Scan for the cell matching the given text and deliver its [x, y] coordinate at center. 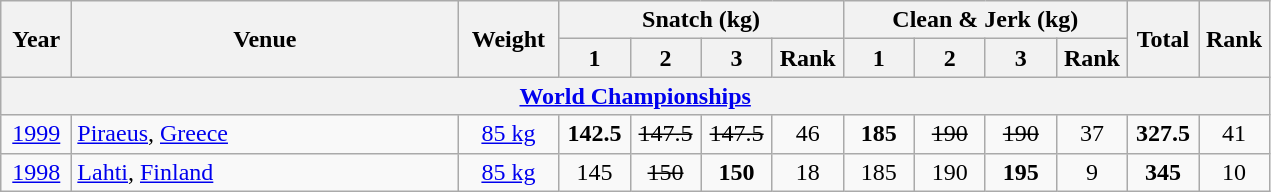
345 [1162, 172]
Lahti, Finland [265, 172]
37 [1092, 134]
9 [1092, 172]
World Championships [636, 96]
Total [1162, 39]
Weight [508, 39]
195 [1020, 172]
1999 [36, 134]
Venue [265, 39]
Piraeus, Greece [265, 134]
41 [1234, 134]
Snatch (kg) [701, 20]
1998 [36, 172]
Year [36, 39]
142.5 [594, 134]
18 [808, 172]
10 [1234, 172]
Clean & Jerk (kg) [985, 20]
327.5 [1162, 134]
145 [594, 172]
46 [808, 134]
